Return the [x, y] coordinate for the center point of the cell that contains the specified text.  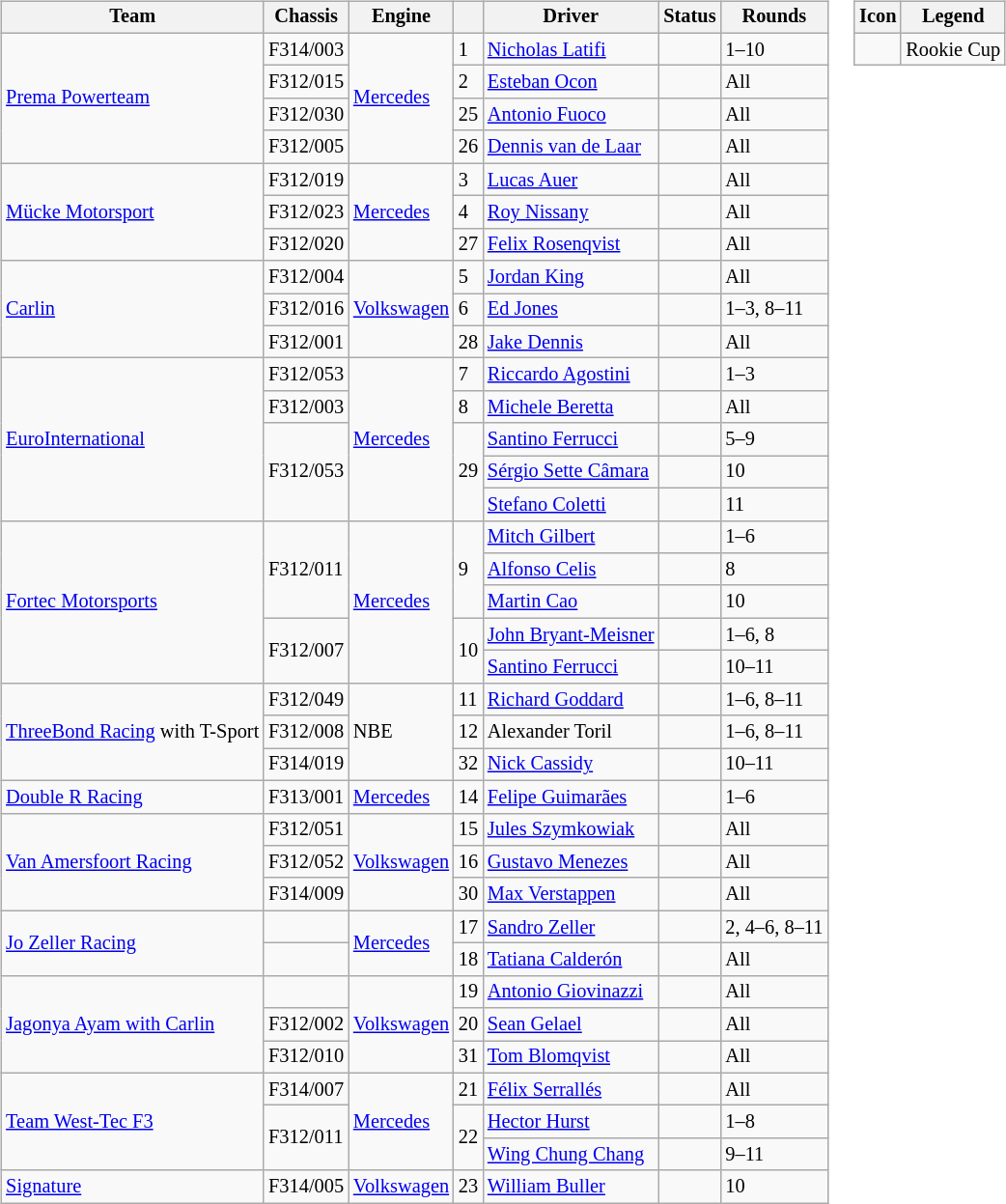
19 [468, 992]
Antonio Giovinazzi [571, 992]
F312/003 [306, 407]
Legend [953, 17]
Felix Rosenqvist [571, 244]
Nicholas Latifi [571, 49]
Sérgio Sette Câmara [571, 472]
F312/030 [306, 115]
31 [468, 1057]
F312/049 [306, 699]
9–11 [774, 1155]
Richard Goddard [571, 699]
Team [132, 17]
15 [468, 829]
F312/016 [306, 310]
Ed Jones [571, 310]
22 [468, 1137]
2 [468, 82]
Félix Serrallés [571, 1089]
F312/019 [306, 180]
F312/010 [306, 1057]
NBE [402, 732]
25 [468, 115]
4 [468, 212]
F312/002 [306, 1024]
F312/004 [306, 277]
26 [468, 147]
7 [468, 375]
16 [468, 862]
Jagonya Ayam with Carlin [132, 1023]
Mitch Gilbert [571, 537]
F314/003 [306, 49]
1–10 [774, 49]
Sandro Zeller [571, 927]
F313/001 [306, 797]
Michele Beretta [571, 407]
2, 4–6, 8–11 [774, 927]
Gustavo Menezes [571, 862]
6 [468, 310]
14 [468, 797]
9 [468, 570]
F312/015 [306, 82]
Nick Cassidy [571, 765]
Max Verstappen [571, 894]
Riccardo Agostini [571, 375]
1–6, 8 [774, 634]
Driver [571, 17]
Alexander Toril [571, 732]
Rounds [774, 17]
Stefano Coletti [571, 504]
Wing Chung Chang [571, 1155]
Felipe Guimarães [571, 797]
5–9 [774, 439]
12 [468, 732]
27 [468, 244]
Hector Hurst [571, 1122]
Antonio Fuoco [571, 115]
30 [468, 894]
1–3, 8–11 [774, 310]
ThreeBond Racing with T-Sport [132, 732]
Tatiana Calderón [571, 960]
F314/019 [306, 765]
F312/001 [306, 342]
5 [468, 277]
Rookie Cup [953, 49]
EuroInternational [132, 439]
Alfonso Celis [571, 570]
20 [468, 1024]
William Buller [571, 1187]
Esteban Ocon [571, 82]
Double R Racing [132, 797]
1–3 [774, 375]
28 [468, 342]
Martin Cao [571, 602]
Signature [132, 1187]
18 [468, 960]
F314/005 [306, 1187]
Tom Blomqvist [571, 1057]
F312/052 [306, 862]
1–8 [774, 1122]
Jordan King [571, 277]
Engine [402, 17]
Jules Szymkowiak [571, 829]
1 [468, 49]
Status [689, 17]
Lucas Auer [571, 180]
F312/007 [306, 651]
Mücke Motorsport [132, 212]
Chassis [306, 17]
Jake Dennis [571, 342]
Team West-Tec F3 [132, 1122]
F314/007 [306, 1089]
F312/051 [306, 829]
F312/005 [306, 147]
Jo Zeller Racing [132, 942]
32 [468, 765]
F312/008 [306, 732]
Icon [878, 17]
Fortec Motorsports [132, 602]
23 [468, 1187]
John Bryant-Meisner [571, 634]
Carlin [132, 309]
F314/009 [306, 894]
3 [468, 180]
21 [468, 1089]
29 [468, 471]
Prema Powerteam [132, 98]
F312/020 [306, 244]
F312/023 [306, 212]
Roy Nissany [571, 212]
17 [468, 927]
Dennis van de Laar [571, 147]
Van Amersfoort Racing [132, 861]
Sean Gelael [571, 1024]
